Determine the (X, Y) coordinate at the center of the cell enclosing the given text.  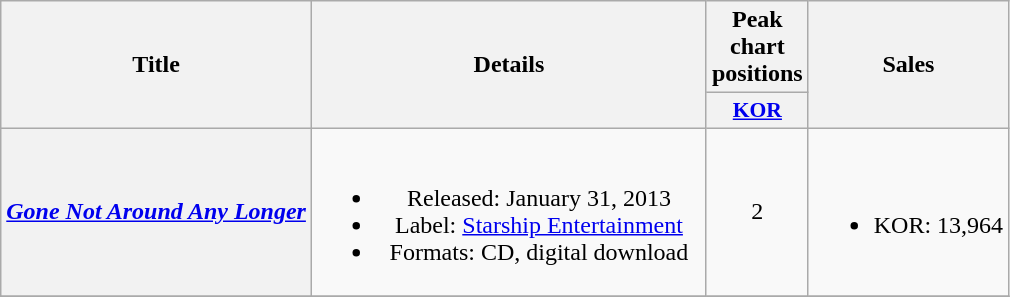
KOR: 13,964 (908, 212)
2 (757, 212)
Gone Not Around Any Longer (156, 212)
Peak chart positions (757, 47)
Released: January 31, 2013Label: Starship EntertainmentFormats: CD, digital download (508, 212)
Sales (908, 65)
Title (156, 65)
Details (508, 65)
KOR (757, 111)
